Identify which cell holds the provided text, then report its [X, Y] central coordinate. 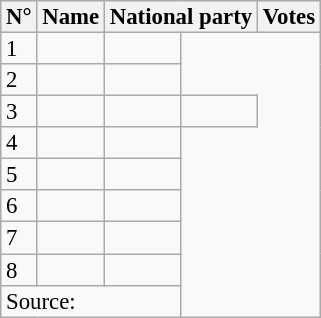
Votes [288, 17]
N° [19, 17]
4 [19, 143]
2 [19, 80]
3 [19, 112]
Name [71, 17]
7 [19, 238]
6 [19, 206]
5 [19, 175]
Source: [91, 301]
National party [180, 17]
8 [19, 270]
1 [19, 49]
